Search for the cell housing the specified text and yield its [x, y] center coordinate. 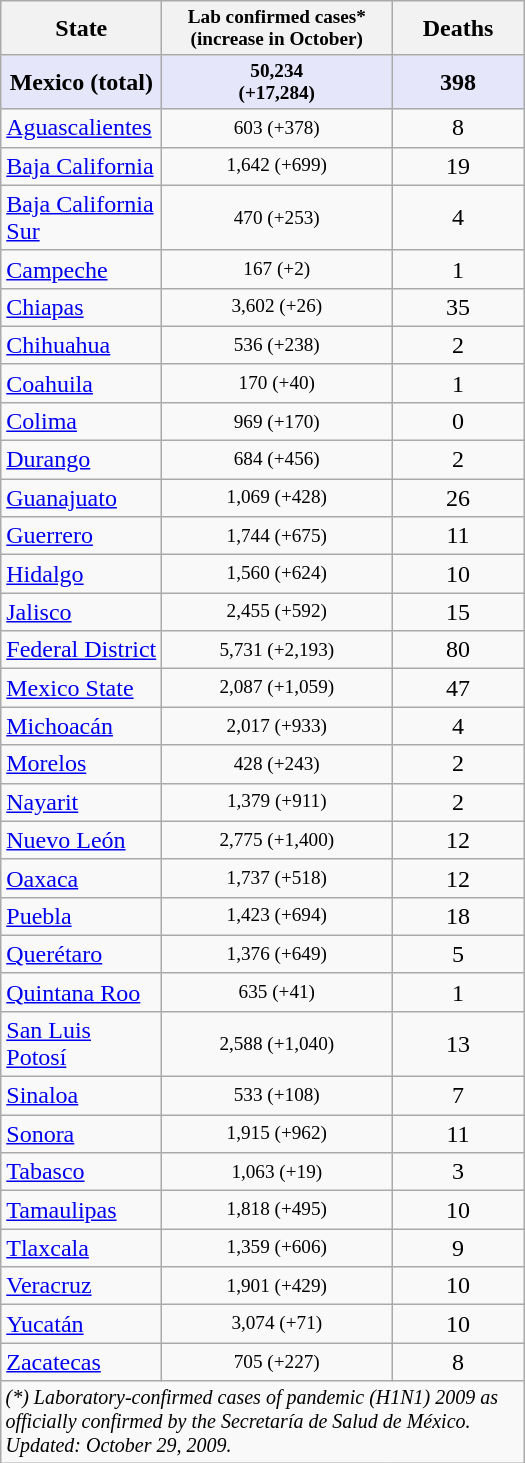
Quintana Roo [82, 992]
Guerrero [82, 536]
80 [458, 650]
1,359 (+606) [277, 1248]
Aguascalientes [82, 128]
Baja California [82, 166]
Zacatecas [82, 1362]
Jalisco [82, 612]
Tlaxcala [82, 1248]
Puebla [82, 916]
684 (+456) [277, 460]
0 [458, 421]
Sinaloa [82, 1096]
1,069 (+428) [277, 498]
Oaxaca [82, 878]
Coahuila [82, 383]
Durango [82, 460]
705 (+227) [277, 1362]
398 [458, 82]
1,818 (+495) [277, 1210]
9 [458, 1248]
Guanajuato [82, 498]
Nuevo León [82, 840]
1,063 (+19) [277, 1172]
(*) Laboratory-confirmed cases of pandemic (H1N1) 2009 as officially confirmed by the Secretaría de Salud de México. Updated: October 29, 2009. [263, 1422]
5,731 (+2,193) [277, 650]
1,744 (+675) [277, 536]
2,775 (+1,400) [277, 840]
Mexico State [82, 688]
State [82, 28]
603 (+378) [277, 128]
Deaths [458, 28]
533 (+108) [277, 1096]
15 [458, 612]
1,560 (+624) [277, 574]
Federal District [82, 650]
170 (+40) [277, 383]
3,074 (+71) [277, 1324]
Sonora [82, 1134]
Colima [82, 421]
Chihuahua [82, 345]
Mexico (total) [82, 82]
Tamaulipas [82, 1210]
35 [458, 307]
2,087 (+1,059) [277, 688]
1,915 (+962) [277, 1134]
50,234(+17,284) [277, 82]
7 [458, 1096]
1,379 (+911) [277, 802]
1,737 (+518) [277, 878]
Chiapas [82, 307]
2,017 (+933) [277, 726]
Lab confirmed cases*(increase in October) [277, 28]
Yucatán [82, 1324]
5 [458, 954]
Morelos [82, 764]
San Luis Potosí [82, 1044]
26 [458, 498]
428 (+243) [277, 764]
13 [458, 1044]
Michoacán [82, 726]
Nayarit [82, 802]
470 (+253) [277, 218]
Veracruz [82, 1286]
19 [458, 166]
18 [458, 916]
47 [458, 688]
2,455 (+592) [277, 612]
1,642 (+699) [277, 166]
635 (+41) [277, 992]
2,588 (+1,040) [277, 1044]
Tabasco [82, 1172]
Hidalgo [82, 574]
3,602 (+26) [277, 307]
Baja California Sur [82, 218]
3 [458, 1172]
1,423 (+694) [277, 916]
969 (+170) [277, 421]
Campeche [82, 269]
536 (+238) [277, 345]
1,376 (+649) [277, 954]
1,901 (+429) [277, 1286]
Querétaro [82, 954]
167 (+2) [277, 269]
